Provide the (x, y) coordinate of the cell's center where the given text is located.  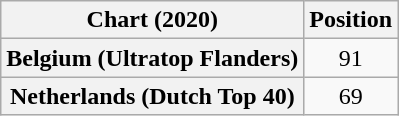
91 (351, 58)
Netherlands (Dutch Top 40) (152, 96)
Chart (2020) (152, 20)
Position (351, 20)
Belgium (Ultratop Flanders) (152, 58)
69 (351, 96)
